Find where the given text appears and provide that cell's center as (x, y) coordinate. 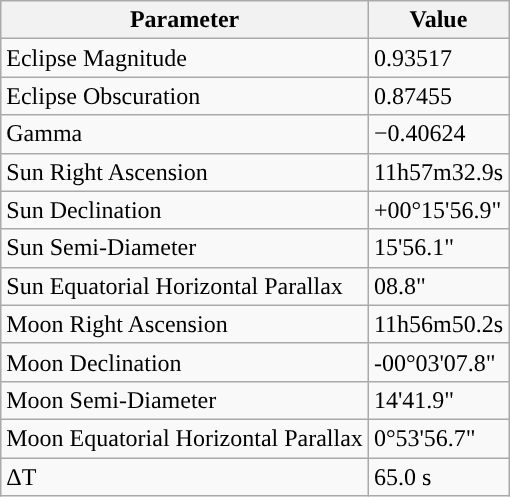
11h57m32.9s (438, 172)
ΔT (185, 477)
0°53'56.7" (438, 438)
Parameter (185, 20)
0.87455 (438, 96)
Gamma (185, 134)
Value (438, 20)
14'41.9" (438, 400)
Moon Semi-Diameter (185, 400)
-00°03'07.8" (438, 362)
65.0 s (438, 477)
Sun Declination (185, 210)
Eclipse Magnitude (185, 58)
0.93517 (438, 58)
Moon Equatorial Horizontal Parallax (185, 438)
Moon Right Ascension (185, 324)
Eclipse Obscuration (185, 96)
15'56.1" (438, 248)
Sun Semi-Diameter (185, 248)
Moon Declination (185, 362)
11h56m50.2s (438, 324)
08.8" (438, 286)
Sun Equatorial Horizontal Parallax (185, 286)
Sun Right Ascension (185, 172)
−0.40624 (438, 134)
+00°15'56.9" (438, 210)
